Pinpoint the cell where the given text exists, returning its [X, Y] midpoint coordinate. 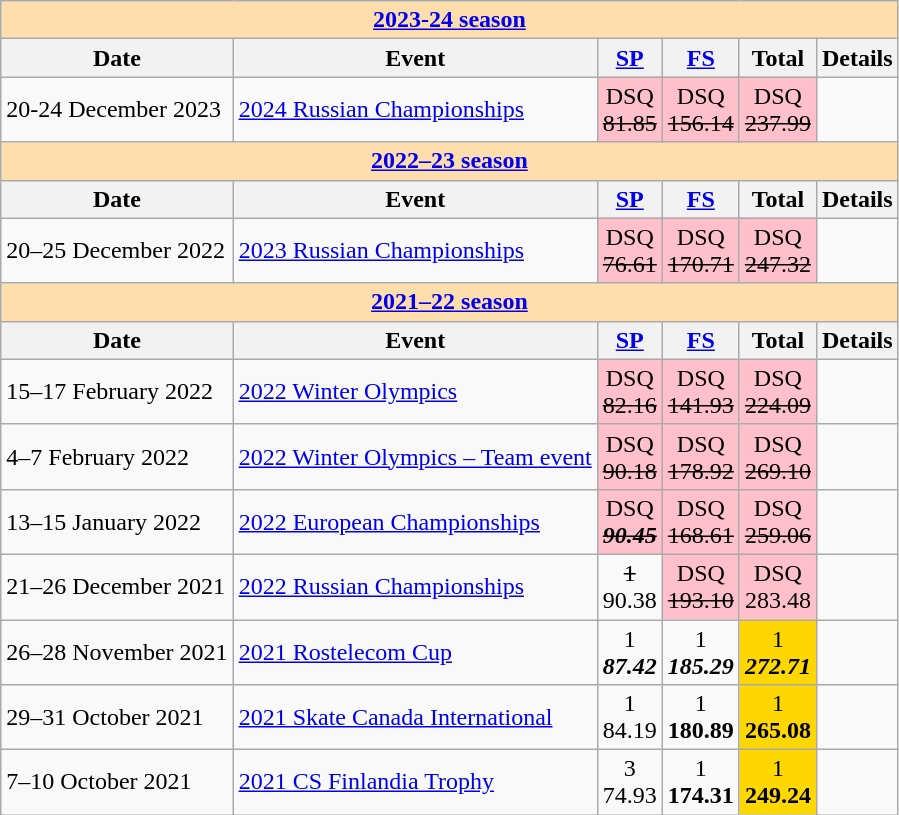
1 272.71 [778, 652]
7–10 October 2021 [117, 782]
DSQ 224.09 [778, 392]
2022–23 season [450, 161]
15–17 February 2022 [117, 392]
1 265.08 [778, 718]
DSQ 76.61 [630, 250]
2022 Winter Olympics [415, 392]
3 74.93 [630, 782]
20–25 December 2022 [117, 250]
DSQ 168.61 [700, 522]
2024 Russian Championships [415, 110]
2023-24 season [450, 20]
2022 Russian Championships [415, 586]
1 84.19 [630, 718]
1 185.29 [700, 652]
1 174.31 [700, 782]
DSQ 156.14 [700, 110]
29–31 October 2021 [117, 718]
DSQ 193.10 [700, 586]
1 90.38 [630, 586]
DSQ 283.48 [778, 586]
2022 Winter Olympics – Team event [415, 456]
DSQ 269.10 [778, 456]
1 180.89 [700, 718]
DSQ 81.85 [630, 110]
2023 Russian Championships [415, 250]
4–7 February 2022 [117, 456]
2021–22 season [450, 302]
DSQ 141.93 [700, 392]
20-24 December 2023 [117, 110]
13–15 January 2022 [117, 522]
2021 Skate Canada International [415, 718]
1 249.24 [778, 782]
2021 Rostelecom Cup [415, 652]
21–26 December 2021 [117, 586]
DSQ 170.71 [700, 250]
2022 European Championships [415, 522]
26–28 November 2021 [117, 652]
DSQ 90.18 [630, 456]
1 87.42 [630, 652]
2021 CS Finlandia Trophy [415, 782]
DSQ 82.16 [630, 392]
DSQ 237.99 [778, 110]
DSQ 90.45 [630, 522]
DSQ 178.92 [700, 456]
DSQ 247.32 [778, 250]
DSQ 259.06 [778, 522]
